Capture the cell that displays the provided text and extract its [X, Y] central coordinate. 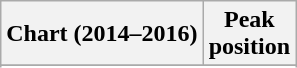
Peakposition [249, 34]
Chart (2014–2016) [102, 34]
